Identify which cell holds the provided text, then report its [X, Y] central coordinate. 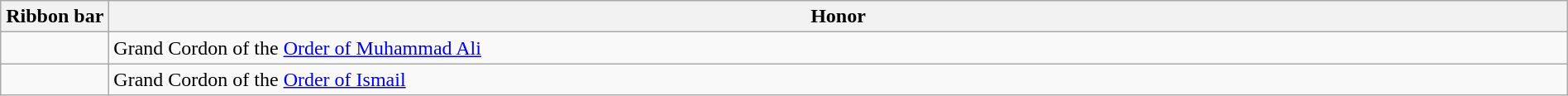
Ribbon bar [55, 17]
Grand Cordon of the Order of Muhammad Ali [839, 48]
Grand Cordon of the Order of Ismail [839, 79]
Honor [839, 17]
